From the cell containing the given text, extract its center point as (x, y) coordinate. 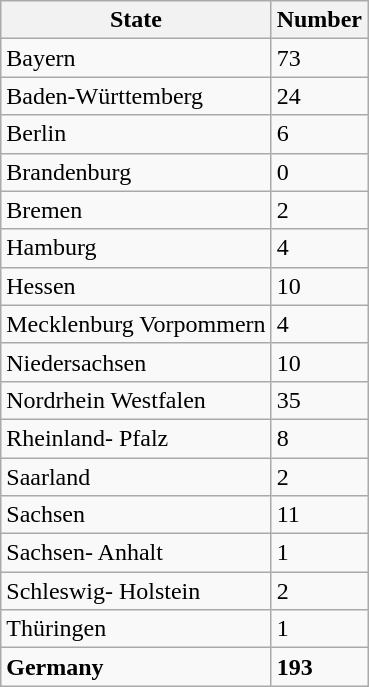
Nordrhein Westfalen (136, 400)
Thüringen (136, 629)
State (136, 20)
Rheinland- Pfalz (136, 438)
8 (319, 438)
Number (319, 20)
24 (319, 96)
Bremen (136, 210)
Hessen (136, 286)
Hamburg (136, 248)
73 (319, 58)
Schleswig- Holstein (136, 591)
Berlin (136, 134)
0 (319, 172)
35 (319, 400)
193 (319, 667)
Mecklenburg Vorpommern (136, 324)
Sachsen- Anhalt (136, 553)
Baden-Württemberg (136, 96)
Brandenburg (136, 172)
6 (319, 134)
Sachsen (136, 515)
Germany (136, 667)
Bayern (136, 58)
Niedersachsen (136, 362)
11 (319, 515)
Saarland (136, 477)
